Pinpoint the cell where the given text exists, returning its [x, y] midpoint coordinate. 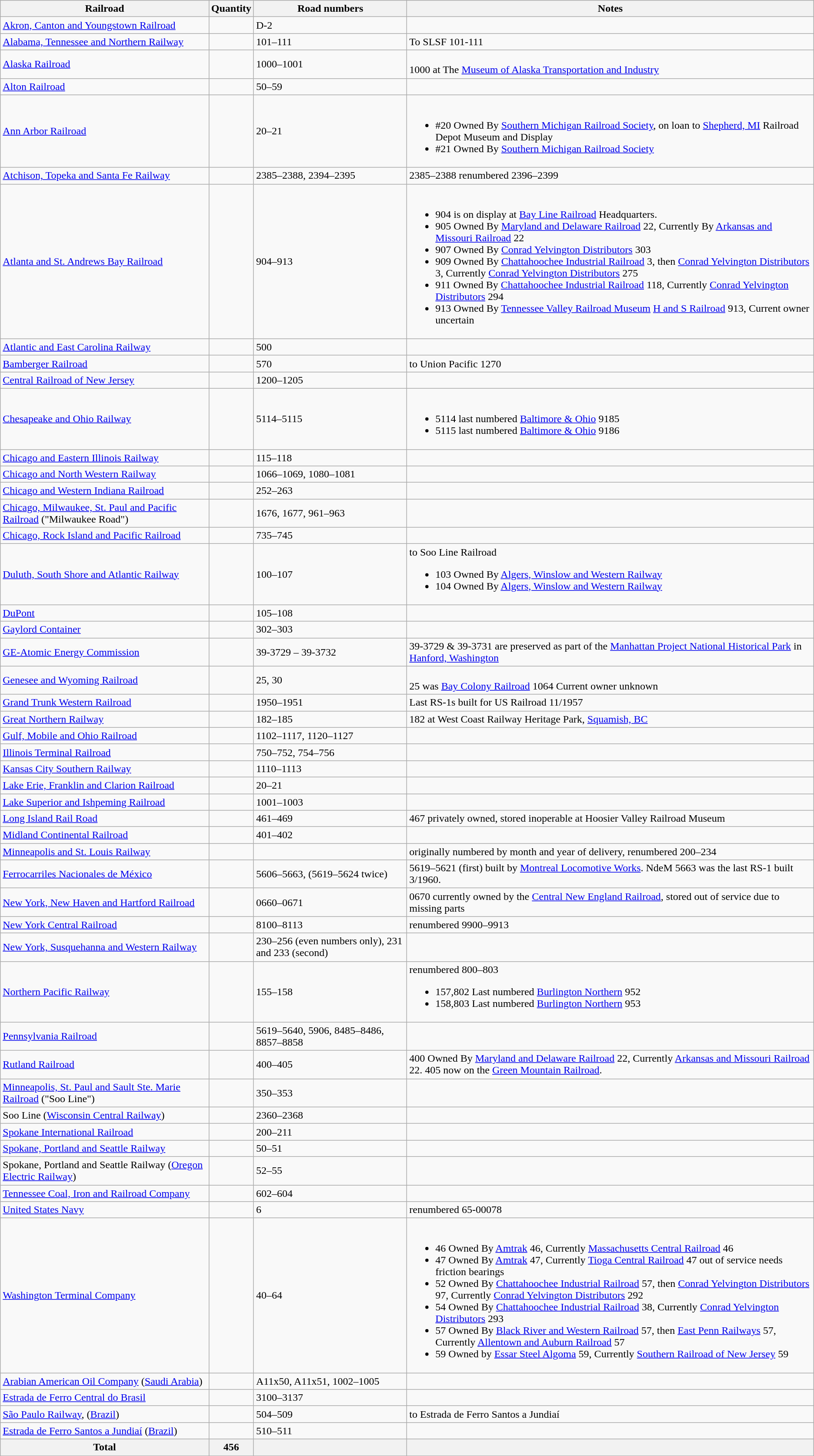
100–107 [330, 574]
originally numbered by month and year of delivery, renumbered 200–234 [610, 852]
Atlanta and St. Andrews Bay Railroad [105, 261]
1200–1205 [330, 380]
D-2 [330, 25]
Gaylord Container [105, 630]
Grand Trunk Western Railroad [105, 703]
467 privately owned, stored inoperable at Hoosier Valley Railroad Museum [610, 819]
1102–1117, 1120–1127 [330, 736]
GE-Atomic Energy Commission [105, 652]
Soo Line (Wisconsin Central Railway) [105, 1115]
Lake Superior and Ishpeming Railroad [105, 802]
735–745 [330, 536]
1000–1001 [330, 64]
Total [105, 1447]
5114 last numbered Baltimore & Ohio 91855115 last numbered Baltimore & Ohio 9186 [610, 419]
302–303 [330, 630]
2385–2388, 2394–2395 [330, 176]
Atlantic and East Carolina Railway [105, 347]
To SLSF 101-111 [610, 42]
Minneapolis and St. Louis Railway [105, 852]
750–752, 754–756 [330, 752]
200–211 [330, 1132]
Alabama, Tennessee and Northern Railway [105, 42]
Washington Terminal Company [105, 1296]
Ferrocarriles Nacionales de México [105, 874]
0670 currently owned by the Central New England Railroad, stored out of service due to missing parts [610, 903]
Quantity [231, 9]
904–913 [330, 261]
1950–1951 [330, 703]
Bamberger Railroad [105, 363]
Northern Pacific Railway [105, 992]
401–402 [330, 835]
39-3729 – 39-3732 [330, 652]
A11x50, A11x51, 1002–1005 [330, 1381]
1676, 1677, 961–963 [330, 513]
52–55 [330, 1170]
5114–5115 [330, 419]
1000 at The Museum of Alaska Transportation and Industry [610, 64]
Lake Erie, Franklin and Clarion Railroad [105, 785]
Long Island Rail Road [105, 819]
400 Owned By Maryland and Delaware Railroad 22, Currently Arkansas and Missouri Railroad 22. 405 now on the Green Mountain Railroad. [610, 1064]
Chicago and Eastern Illinois Railway [105, 458]
182–185 [330, 719]
Minneapolis, St. Paul and Sault Ste. Marie Railroad ("Soo Line") [105, 1093]
Alton Railroad [105, 87]
39-3729 & 39-3731 are preserved as part of the Manhattan Project National Historical Park in Hanford, Washington [610, 652]
40–64 [330, 1296]
renumbered 65-00078 [610, 1210]
105–108 [330, 613]
510–511 [330, 1431]
25 was Bay Colony Railroad 1064 Current owner unknown [610, 680]
400–405 [330, 1064]
New York, Susquehanna and Western Railway [105, 947]
230–256 (even numbers only), 231 and 233 (second) [330, 947]
Kansas City Southern Railway [105, 769]
Genesee and Wyoming Railroad [105, 680]
Great Northern Railway [105, 719]
to Union Pacific 1270 [610, 363]
Chicago and Western Indiana Railroad [105, 491]
50–59 [330, 87]
Tennessee Coal, Iron and Railroad Company [105, 1193]
8100–8113 [330, 925]
Railroad [105, 9]
Estrada de Ferro Central do Brasil [105, 1398]
Spokane, Portland and Seattle Railway [105, 1148]
Gulf, Mobile and Ohio Railroad [105, 736]
350–353 [330, 1093]
602–604 [330, 1193]
101–111 [330, 42]
461–469 [330, 819]
Road numbers [330, 9]
182 at West Coast Railway Heritage Park, Squamish, BC [610, 719]
Duluth, South Shore and Atlantic Railway [105, 574]
25, 30 [330, 680]
252–263 [330, 491]
456 [231, 1447]
5606–5663, (5619–5624 twice) [330, 874]
to Soo Line Railroad103 Owned By Algers, Winslow and Western Railway104 Owned By Algers, Winslow and Western Railway [610, 574]
Last RS-1s built for US Railroad 11/1957 [610, 703]
155–158 [330, 992]
500 [330, 347]
Central Railroad of New Jersey [105, 380]
to Estrada de Ferro Santos a Jundiaí [610, 1414]
3100–3137 [330, 1398]
570 [330, 363]
New York Central Railroad [105, 925]
5619–5640, 5906, 8485–8486, 8857–8858 [330, 1036]
renumbered 9900–9913 [610, 925]
Ann Arbor Railroad [105, 131]
Midland Continental Railroad [105, 835]
New York, New Haven and Hartford Railroad [105, 903]
Akron, Canton and Youngstown Railroad [105, 25]
Chesapeake and Ohio Railway [105, 419]
50–51 [330, 1148]
Chicago, Rock Island and Pacific Railroad [105, 536]
São Paulo Railway, (Brazil) [105, 1414]
Arabian American Oil Company (Saudi Arabia) [105, 1381]
Notes [610, 9]
renumbered 800–803157,802 Last numbered Burlington Northern 952158,803 Last numbered Burlington Northern 953 [610, 992]
1001–1003 [330, 802]
Chicago, Milwaukee, St. Paul and Pacific Railroad ("Milwaukee Road") [105, 513]
0660–0671 [330, 903]
115–118 [330, 458]
Illinois Terminal Railroad [105, 752]
Spokane International Railroad [105, 1132]
Spokane, Portland and Seattle Railway (Oregon Electric Railway) [105, 1170]
1110–1113 [330, 769]
DuPont [105, 613]
Estrada de Ferro Santos a Jundiaí (Brazil) [105, 1431]
Atchison, Topeka and Santa Fe Railway [105, 176]
2360–2368 [330, 1115]
504–509 [330, 1414]
5619–5621 (first) built by Montreal Locomotive Works. NdeM 5663 was the last RS-1 built 3/1960. [610, 874]
2385–2388 renumbered 2396–2399 [610, 176]
6 [330, 1210]
Pennsylvania Railroad [105, 1036]
Rutland Railroad [105, 1064]
United States Navy [105, 1210]
1066–1069, 1080–1081 [330, 474]
Chicago and North Western Railway [105, 474]
Alaska Railroad [105, 64]
